For the text-containing cell, return its midpoint in [X, Y] coordinate format. 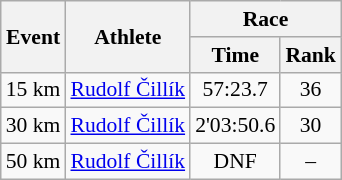
15 km [34, 90]
30 [310, 126]
Race [266, 19]
Athlete [128, 36]
Time [235, 55]
57:23.7 [235, 90]
36 [310, 90]
Rank [310, 55]
DNF [235, 162]
30 km [34, 126]
– [310, 162]
50 km [34, 162]
Event [34, 36]
2'03:50.6 [235, 126]
